Identify which cell holds the provided text, then report its [x, y] central coordinate. 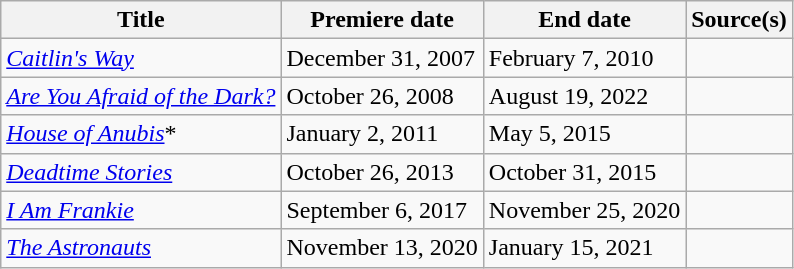
Are You Afraid of the Dark? [141, 96]
January 15, 2021 [584, 248]
Title [141, 20]
Caitlin's Way [141, 58]
May 5, 2015 [584, 134]
Premiere date [382, 20]
November 25, 2020 [584, 210]
I Am Frankie [141, 210]
Source(s) [740, 20]
October 26, 2013 [382, 172]
Deadtime Stories [141, 172]
August 19, 2022 [584, 96]
October 31, 2015 [584, 172]
February 7, 2010 [584, 58]
House of Anubis* [141, 134]
October 26, 2008 [382, 96]
End date [584, 20]
January 2, 2011 [382, 134]
September 6, 2017 [382, 210]
November 13, 2020 [382, 248]
The Astronauts [141, 248]
December 31, 2007 [382, 58]
